Extract the (x, y) coordinate from the center of the cell holding the provided text.  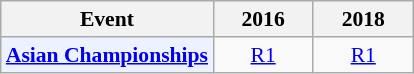
Asian Championships (107, 55)
2018 (363, 19)
Event (107, 19)
2016 (263, 19)
